Search for the cell housing the specified text and yield its [X, Y] center coordinate. 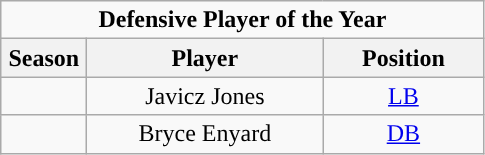
Javicz Jones [205, 96]
Bryce Enyard [205, 134]
Season [44, 58]
Defensive Player of the Year [242, 20]
Position [404, 58]
DB [404, 134]
Player [205, 58]
LB [404, 96]
